From the cell containing the given text, extract its center point as [X, Y] coordinate. 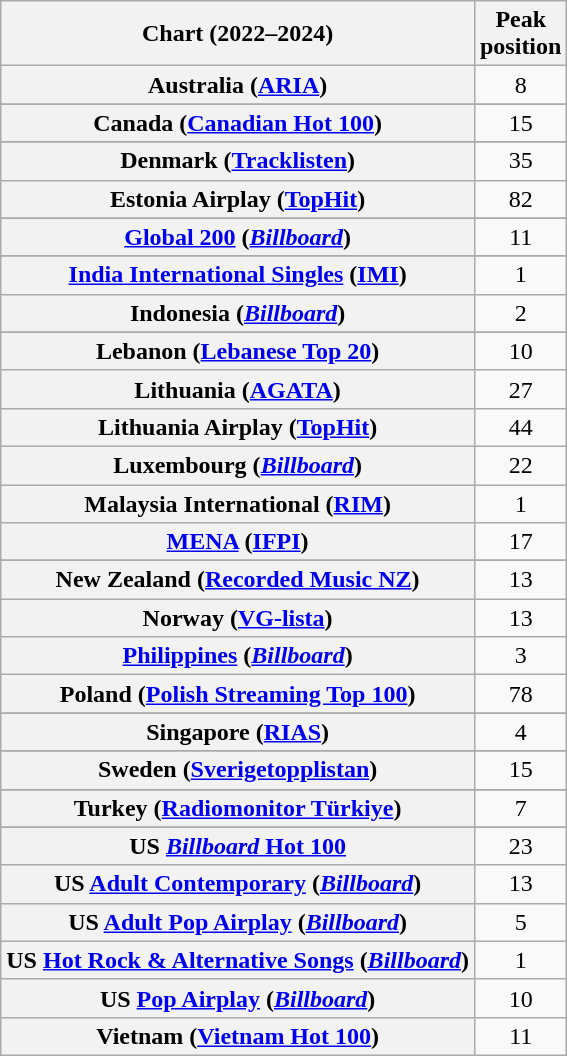
23 [520, 846]
Estonia Airplay (TopHit) [238, 199]
Vietnam (Vietnam Hot 100) [238, 1036]
27 [520, 389]
Turkey (Radiomonitor Türkiye) [238, 808]
35 [520, 161]
3 [520, 656]
Philippines (Billboard) [238, 656]
MENA (IFPI) [238, 542]
Lebanon (Lebanese Top 20) [238, 351]
Denmark (Tracklisten) [238, 161]
Indonesia (Billboard) [238, 313]
Sweden (Sverigetopplistan) [238, 770]
Lithuania (AGATA) [238, 389]
US Adult Pop Airplay (Billboard) [238, 922]
Peakposition [520, 34]
US Hot Rock & Alternative Songs (Billboard) [238, 960]
82 [520, 199]
Norway (VG-lista) [238, 618]
8 [520, 85]
Canada (Canadian Hot 100) [238, 123]
Chart (2022–2024) [238, 34]
India International Singles (IMI) [238, 275]
Australia (ARIA) [238, 85]
17 [520, 542]
4 [520, 732]
US Pop Airplay (Billboard) [238, 998]
US Adult Contemporary (Billboard) [238, 884]
78 [520, 694]
Singapore (RIAS) [238, 732]
44 [520, 427]
Lithuania Airplay (TopHit) [238, 427]
New Zealand (Recorded Music NZ) [238, 580]
7 [520, 808]
Luxembourg (Billboard) [238, 465]
22 [520, 465]
Global 200 (Billboard) [238, 237]
2 [520, 313]
Malaysia International (RIM) [238, 503]
Poland (Polish Streaming Top 100) [238, 694]
US Billboard Hot 100 [238, 846]
5 [520, 922]
